Capture the cell that displays the provided text and extract its [X, Y] central coordinate. 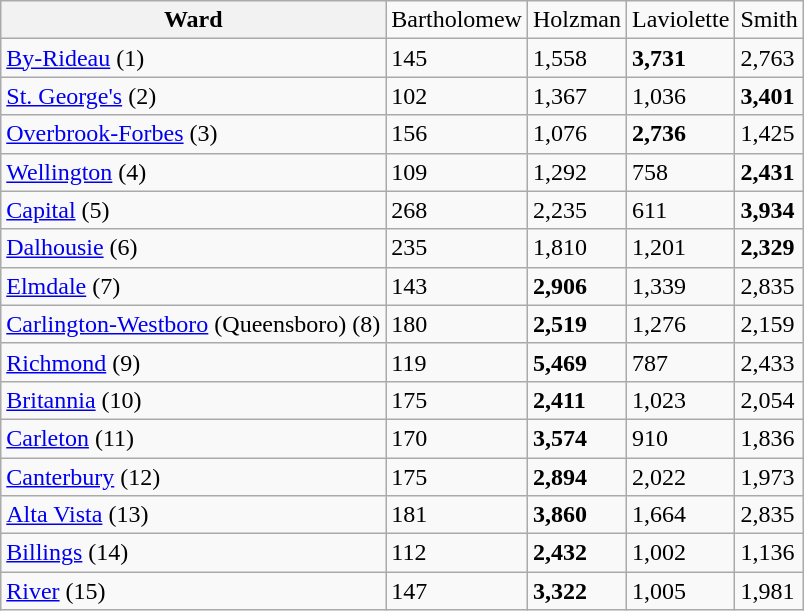
147 [457, 591]
1,036 [681, 96]
156 [457, 134]
1,558 [576, 58]
1,136 [769, 553]
1,810 [576, 248]
1,023 [681, 400]
1,836 [769, 438]
170 [457, 438]
1,002 [681, 553]
1,664 [681, 515]
Overbrook-Forbes (3) [194, 134]
910 [681, 438]
3,322 [576, 591]
268 [457, 210]
Dalhousie (6) [194, 248]
3,731 [681, 58]
145 [457, 58]
3,574 [576, 438]
2,329 [769, 248]
Billings (14) [194, 553]
Ward [194, 20]
2,411 [576, 400]
102 [457, 96]
611 [681, 210]
2,054 [769, 400]
Canterbury (12) [194, 477]
235 [457, 248]
St. George's (2) [194, 96]
2,432 [576, 553]
Carlington-Westboro (Queensboro) (8) [194, 324]
2,894 [576, 477]
3,401 [769, 96]
1,076 [576, 134]
1,339 [681, 286]
By-Rideau (1) [194, 58]
Elmdale (7) [194, 286]
Richmond (9) [194, 362]
181 [457, 515]
1,201 [681, 248]
109 [457, 172]
2,159 [769, 324]
3,934 [769, 210]
Carleton (11) [194, 438]
1,973 [769, 477]
Bartholomew [457, 20]
Capital (5) [194, 210]
2,022 [681, 477]
180 [457, 324]
2,736 [681, 134]
143 [457, 286]
River (15) [194, 591]
Wellington (4) [194, 172]
758 [681, 172]
2,431 [769, 172]
119 [457, 362]
2,519 [576, 324]
Smith [769, 20]
1,005 [681, 591]
1,276 [681, 324]
1,367 [576, 96]
Holzman [576, 20]
112 [457, 553]
2,433 [769, 362]
2,235 [576, 210]
1,425 [769, 134]
1,981 [769, 591]
1,292 [576, 172]
2,906 [576, 286]
3,860 [576, 515]
Laviolette [681, 20]
Alta Vista (13) [194, 515]
5,469 [576, 362]
Britannia (10) [194, 400]
2,763 [769, 58]
787 [681, 362]
